Determine the (x, y) coordinate at the center of the cell enclosing the given text.  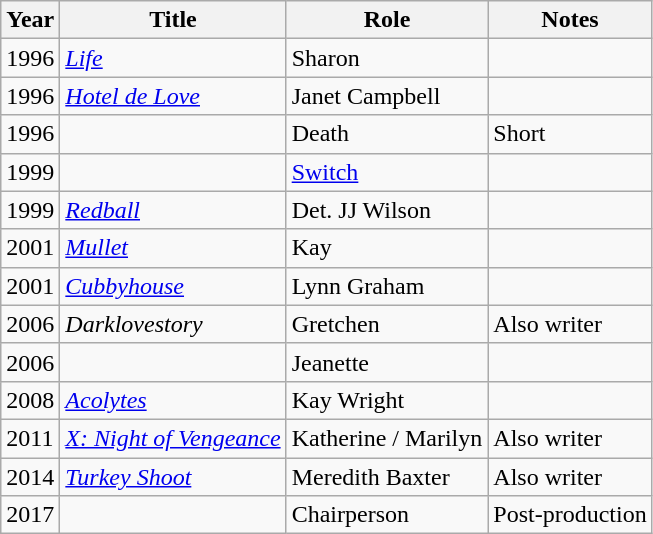
Chairperson (387, 515)
Kay (387, 248)
Life (173, 58)
Acolytes (173, 400)
Turkey Shoot (173, 477)
Det. JJ Wilson (387, 210)
Short (570, 134)
2014 (30, 477)
Redball (173, 210)
X: Night of Vengeance (173, 438)
Post-production (570, 515)
Lynn Graham (387, 286)
Year (30, 20)
Notes (570, 20)
Title (173, 20)
Mullet (173, 248)
2011 (30, 438)
Death (387, 134)
Kay Wright (387, 400)
Jeanette (387, 362)
Katherine / Marilyn (387, 438)
Gretchen (387, 324)
Janet Campbell (387, 96)
Sharon (387, 58)
Meredith Baxter (387, 477)
Darklovestory (173, 324)
Role (387, 20)
2008 (30, 400)
Switch (387, 172)
2017 (30, 515)
Hotel de Love (173, 96)
Cubbyhouse (173, 286)
